Determine the [X, Y] coordinate at the center of the cell enclosing the given text.  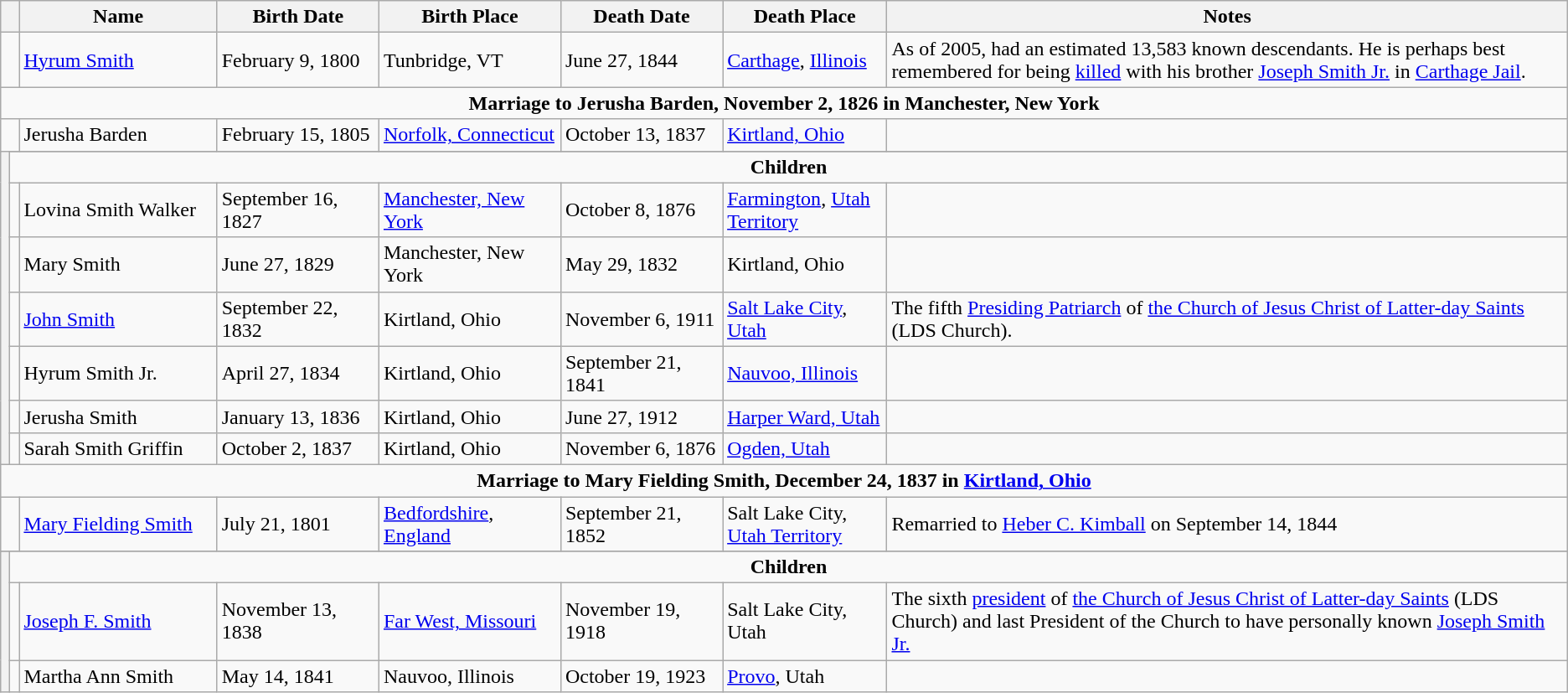
Norfolk, Connecticut [469, 135]
November 6, 1876 [642, 448]
October 2, 1837 [298, 448]
Salt Lake City, Utah Territory [805, 523]
Provo, Utah [805, 676]
January 13, 1836 [298, 416]
John Smith [118, 318]
June 27, 1844 [642, 60]
June 27, 1829 [298, 265]
Lovina Smith Walker [118, 209]
September 22, 1832 [298, 318]
Jerusha Smith [118, 416]
Bedfordshire, England [469, 523]
November 13, 1838 [298, 622]
Joseph F. Smith [118, 622]
Birth Place [469, 17]
Mary Fielding Smith [118, 523]
Hyrum Smith Jr. [118, 374]
Martha Ann Smith [118, 676]
October 13, 1837 [642, 135]
September 16, 1827 [298, 209]
Death Date [642, 17]
Sarah Smith Griffin [118, 448]
October 8, 1876 [642, 209]
Hyrum Smith [118, 60]
February 15, 1805 [298, 135]
Birth Date [298, 17]
Ogden, Utah [805, 448]
Tunbridge, VT [469, 60]
Farmington, Utah Territory [805, 209]
June 27, 1912 [642, 416]
February 9, 1800 [298, 60]
Mary Smith [118, 265]
October 19, 1923 [642, 676]
Death Place [805, 17]
Marriage to Mary Fielding Smith, December 24, 1837 in Kirtland, Ohio [784, 480]
May 14, 1841 [298, 676]
Jerusha Barden [118, 135]
Notes [1227, 17]
September 21, 1841 [642, 374]
July 21, 1801 [298, 523]
September 21, 1852 [642, 523]
Name [118, 17]
Carthage, Illinois [805, 60]
May 29, 1832 [642, 265]
November 19, 1918 [642, 622]
The fifth Presiding Patriarch of the Church of Jesus Christ of Latter-day Saints (LDS Church). [1227, 318]
Marriage to Jerusha Barden, November 2, 1826 in Manchester, New York [784, 103]
April 27, 1834 [298, 374]
Harper Ward, Utah [805, 416]
Remarried to Heber C. Kimball on September 14, 1844 [1227, 523]
Far West, Missouri [469, 622]
November 6, 1911 [642, 318]
